Provide the (x, y) coordinate of the cell's center where the given text is located.  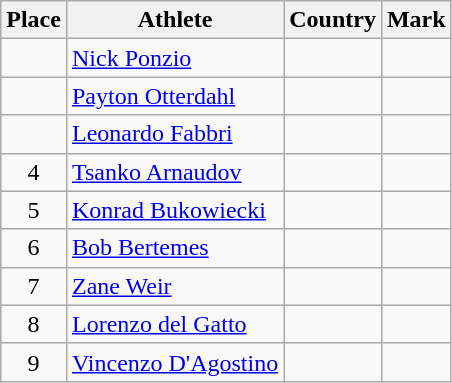
Lorenzo del Gatto (174, 324)
Nick Ponzio (174, 58)
Vincenzo D'Agostino (174, 362)
5 (34, 210)
Leonardo Fabbri (174, 134)
Country (333, 20)
6 (34, 248)
Payton Otterdahl (174, 96)
Place (34, 20)
Athlete (174, 20)
9 (34, 362)
Zane Weir (174, 286)
7 (34, 286)
Bob Bertemes (174, 248)
Tsanko Arnaudov (174, 172)
8 (34, 324)
4 (34, 172)
Konrad Bukowiecki (174, 210)
Mark (416, 20)
